Identify which cell holds the provided text, then report its [X, Y] central coordinate. 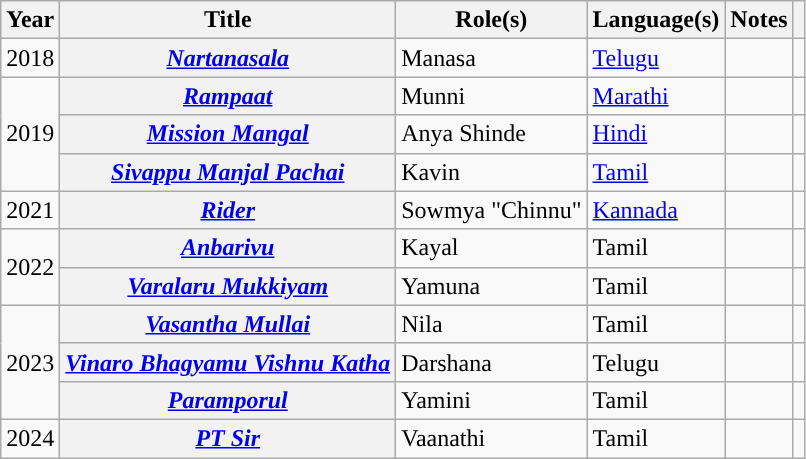
Marathi [656, 96]
2023 [30, 362]
Mission Mangal [228, 134]
Manasa [492, 58]
Varalaru Mukkiyam [228, 286]
PT Sir [228, 438]
Nartanasala [228, 58]
Anbarivu [228, 248]
Notes [759, 20]
Title [228, 20]
Nila [492, 324]
Anya Shinde [492, 134]
2018 [30, 58]
Munni [492, 96]
Vasantha Mullai [228, 324]
Vaanathi [492, 438]
Kayal [492, 248]
2019 [30, 134]
Paramporul [228, 400]
Sivappu Manjal Pachai [228, 172]
Yamini [492, 400]
Kannada [656, 210]
Hindi [656, 134]
Language(s) [656, 20]
2021 [30, 210]
2024 [30, 438]
Kavin [492, 172]
Sowmya "Chinnu" [492, 210]
Rider [228, 210]
Rampaat [228, 96]
Darshana [492, 362]
Vinaro Bhagyamu Vishnu Katha [228, 362]
Yamuna [492, 286]
2022 [30, 267]
Year [30, 20]
Role(s) [492, 20]
